Scan for the cell matching the given text and deliver its (x, y) coordinate at center. 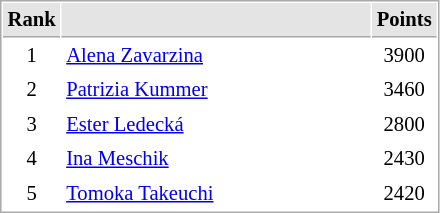
Alena Zavarzina (216, 56)
3 (32, 124)
2 (32, 90)
Ina Meschik (216, 158)
Patrizia Kummer (216, 90)
Points (404, 20)
1 (32, 56)
3460 (404, 90)
Rank (32, 20)
Ester Ledecká (216, 124)
2430 (404, 158)
2420 (404, 194)
5 (32, 194)
3900 (404, 56)
4 (32, 158)
2800 (404, 124)
Tomoka Takeuchi (216, 194)
